From the cell containing the given text, extract its center point as [x, y] coordinate. 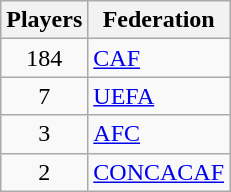
Federation [159, 20]
Players [44, 20]
CONCACAF [159, 172]
7 [44, 96]
2 [44, 172]
184 [44, 58]
UEFA [159, 96]
3 [44, 134]
AFC [159, 134]
CAF [159, 58]
